Extract the [x, y] coordinate from the center of the cell holding the provided text.  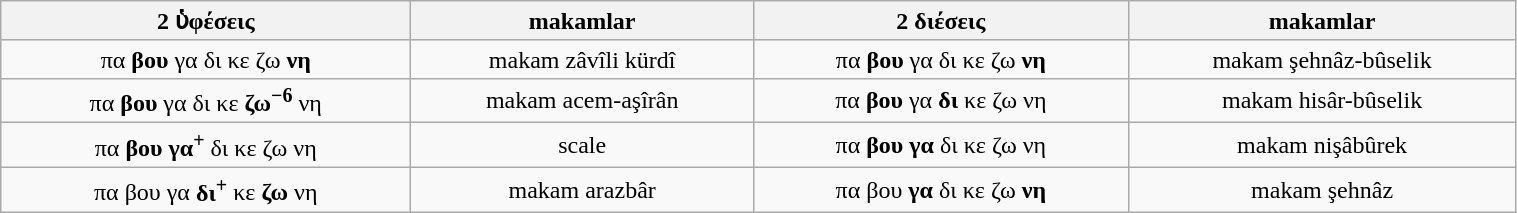
2 διέσεις [942, 21]
makam arazbâr [582, 190]
πα βου γα+ δι κε ζω νη [206, 146]
makam nişâbûrek [1322, 146]
makam zâvîli kürdî [582, 59]
makam şehnâz-bûselik [1322, 59]
2 ὑφέσεις [206, 21]
makam şehnâz [1322, 190]
πα βου γα δι+ κε ζω νη [206, 190]
scale [582, 146]
πα βου γα δι κε ζω−6 νη [206, 100]
makam acem-aşîrân [582, 100]
makam hisâr-bûselik [1322, 100]
